Pinpoint the cell where the given text exists, returning its [x, y] midpoint coordinate. 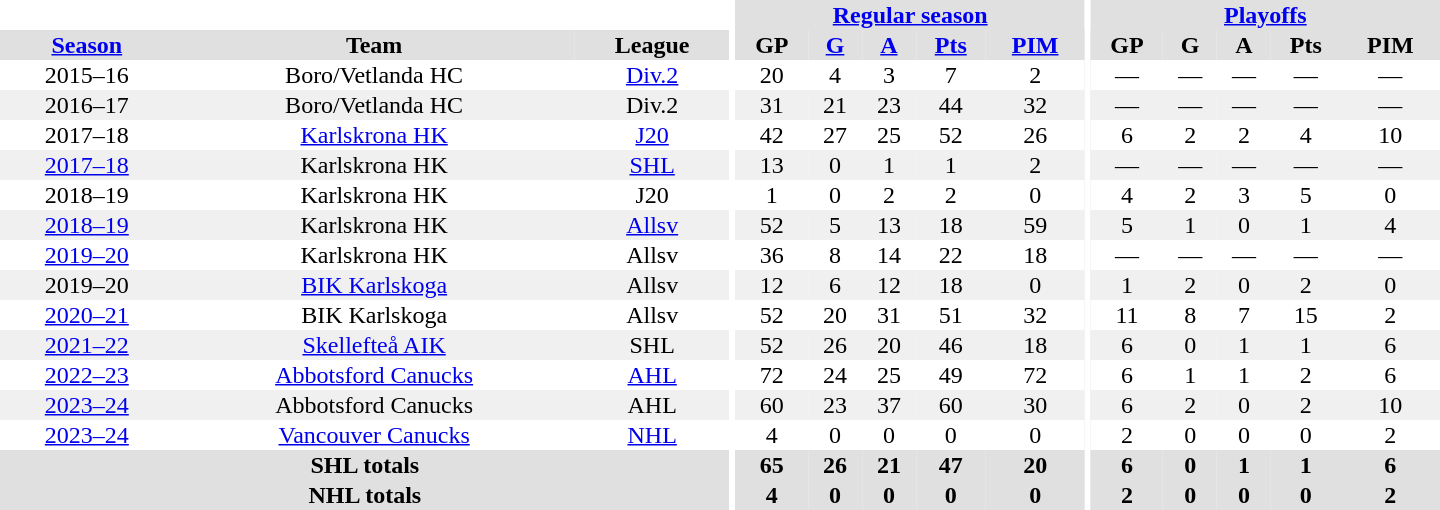
24 [835, 375]
SHL totals [365, 465]
51 [951, 315]
NHL [652, 435]
30 [1036, 405]
49 [951, 375]
46 [951, 345]
11 [1127, 315]
2020–21 [87, 315]
44 [951, 105]
14 [889, 255]
NHL totals [365, 495]
Regular season [910, 15]
League [652, 45]
2022–23 [87, 375]
42 [772, 135]
59 [1036, 225]
15 [1306, 315]
Team [374, 45]
Season [87, 45]
22 [951, 255]
65 [772, 465]
2021–22 [87, 345]
Vancouver Canucks [374, 435]
Playoffs [1266, 15]
37 [889, 405]
36 [772, 255]
47 [951, 465]
Skellefteå AIK [374, 345]
2016–17 [87, 105]
27 [835, 135]
2015–16 [87, 75]
